Scan for the cell matching the given text and deliver its (X, Y) coordinate at center. 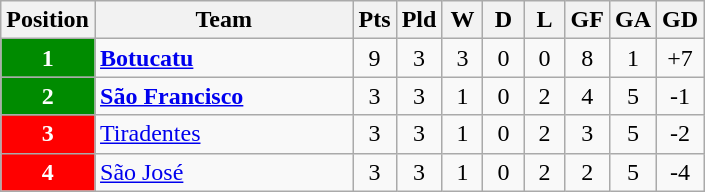
Pld (419, 20)
-2 (680, 134)
Botucatu (224, 58)
São Francisco (224, 96)
São José (224, 172)
Position (48, 20)
Tiradentes (224, 134)
GF (587, 20)
+7 (680, 58)
9 (374, 58)
8 (587, 58)
GA (632, 20)
-4 (680, 172)
Pts (374, 20)
D (504, 20)
W (462, 20)
GD (680, 20)
Team (224, 20)
-1 (680, 96)
L (544, 20)
